Determine the [X, Y] coordinate at the center of the cell enclosing the given text.  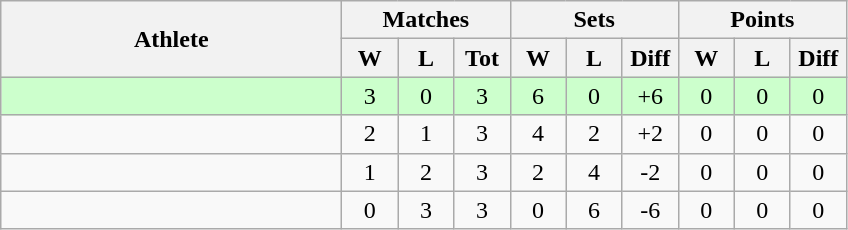
+6 [650, 96]
Tot [482, 58]
Matches [426, 20]
+2 [650, 134]
Points [762, 20]
-2 [650, 172]
Athlete [172, 39]
Sets [594, 20]
-6 [650, 210]
